Detect which cell encompasses the target text, then output its [X, Y] center coordinate. 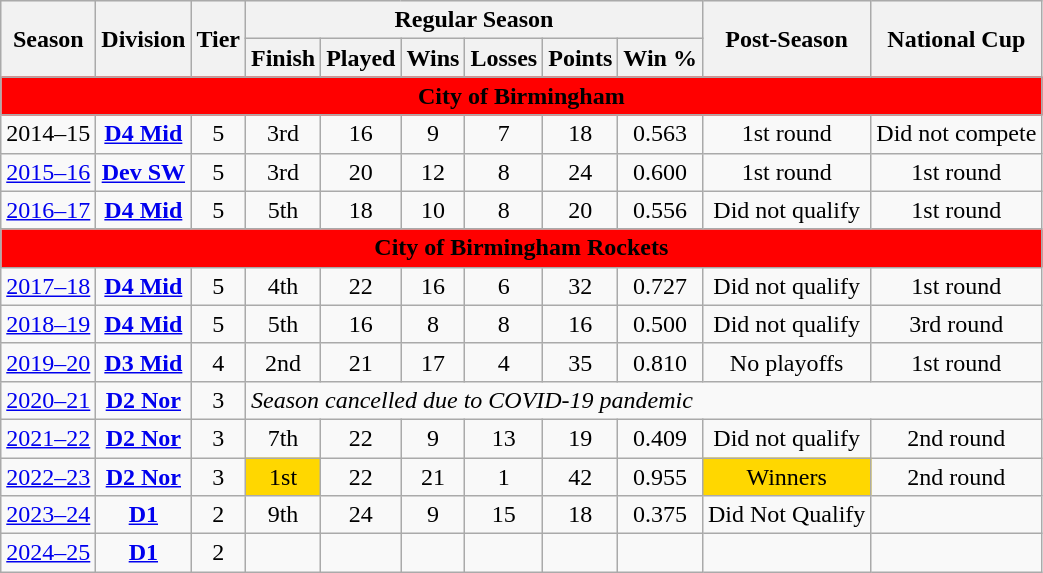
13 [504, 438]
Points [580, 58]
2018–19 [48, 324]
Finish [284, 58]
7th [284, 438]
Dev SW [144, 172]
12 [433, 172]
0.409 [660, 438]
D3 Mid [144, 362]
2019–20 [48, 362]
0.727 [660, 286]
Did Not Qualify [786, 515]
0.556 [660, 210]
City of Birmingham Rockets [522, 248]
17 [433, 362]
0.375 [660, 515]
0.955 [660, 477]
Winners [786, 477]
35 [580, 362]
7 [504, 134]
Tier [218, 39]
2015–16 [48, 172]
42 [580, 477]
City of Birmingham [522, 96]
3rd round [956, 324]
Regular Season [474, 20]
6 [504, 286]
2022–23 [48, 477]
Division [144, 39]
Played [361, 58]
Season cancelled due to COVID-19 pandemic [644, 400]
2024–25 [48, 553]
2014–15 [48, 134]
0.810 [660, 362]
2017–18 [48, 286]
Losses [504, 58]
Season [48, 39]
2021–22 [48, 438]
15 [504, 515]
2020–21 [48, 400]
0.563 [660, 134]
Wins [433, 58]
1st [284, 477]
0.600 [660, 172]
Win % [660, 58]
Did not compete [956, 134]
9th [284, 515]
2023–24 [48, 515]
10 [433, 210]
No playoffs [786, 362]
19 [580, 438]
1 [504, 477]
2nd [284, 362]
National Cup [956, 39]
2016–17 [48, 210]
32 [580, 286]
4th [284, 286]
0.500 [660, 324]
Post-Season [786, 39]
